Provide the [X, Y] coordinate of the cell's center where the given text is located.  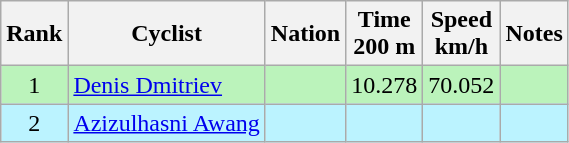
Cyclist [166, 34]
Denis Dmitriev [166, 85]
70.052 [462, 85]
Time200 m [384, 34]
10.278 [384, 85]
Notes [534, 34]
1 [34, 85]
Rank [34, 34]
Nation [305, 34]
Azizulhasni Awang [166, 123]
Speedkm/h [462, 34]
2 [34, 123]
